Locate the cell with the specified text and output its (x, y) center coordinate. 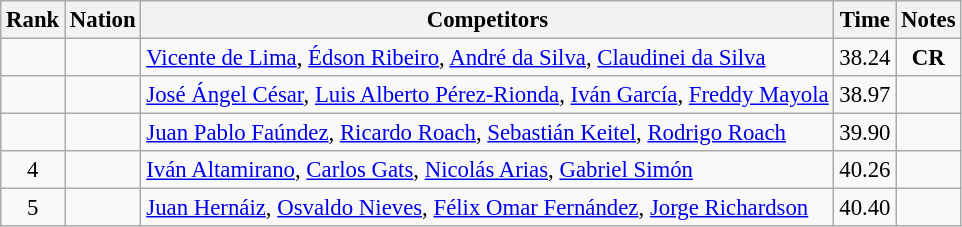
Time (865, 20)
39.90 (865, 133)
CR (928, 58)
José Ángel César, Luis Alberto Pérez-Rionda, Iván García, Freddy Mayola (488, 95)
40.26 (865, 170)
Nation (103, 20)
5 (33, 208)
40.40 (865, 208)
Competitors (488, 20)
38.97 (865, 95)
Notes (928, 20)
Rank (33, 20)
Vicente de Lima, Édson Ribeiro, André da Silva, Claudinei da Silva (488, 58)
Juan Hernáiz, Osvaldo Nieves, Félix Omar Fernández, Jorge Richardson (488, 208)
Juan Pablo Faúndez, Ricardo Roach, Sebastián Keitel, Rodrigo Roach (488, 133)
Iván Altamirano, Carlos Gats, Nicolás Arias, Gabriel Simón (488, 170)
4 (33, 170)
38.24 (865, 58)
